Pinpoint the cell where the given text exists, returning its (X, Y) midpoint coordinate. 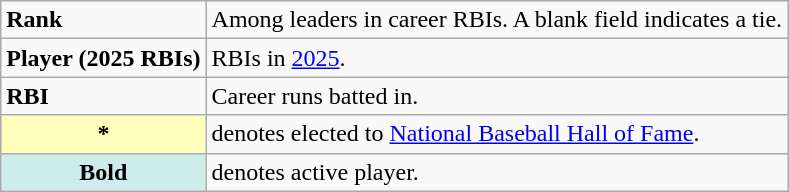
Career runs batted in. (497, 96)
Rank (104, 20)
* (104, 134)
denotes elected to National Baseball Hall of Fame. (497, 134)
RBIs in 2025. (497, 58)
denotes active player. (497, 172)
Among leaders in career RBIs. A blank field indicates a tie. (497, 20)
Player (2025 RBIs) (104, 58)
RBI (104, 96)
Bold (104, 172)
